Return [X, Y] of the center of cell containing provided text 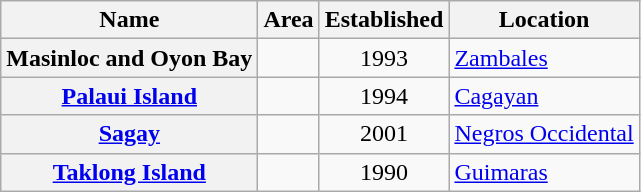
Location [544, 20]
Zambales [544, 58]
Name [130, 20]
Taklong Island [130, 172]
Guimaras [544, 172]
2001 [384, 134]
1993 [384, 58]
1994 [384, 96]
Sagay [130, 134]
1990 [384, 172]
Palaui Island [130, 96]
Established [384, 20]
Cagayan [544, 96]
Negros Occidental [544, 134]
Area [288, 20]
Masinloc and Oyon Bay [130, 58]
